Extract the [x, y] coordinate from the center of the cell holding the provided text.  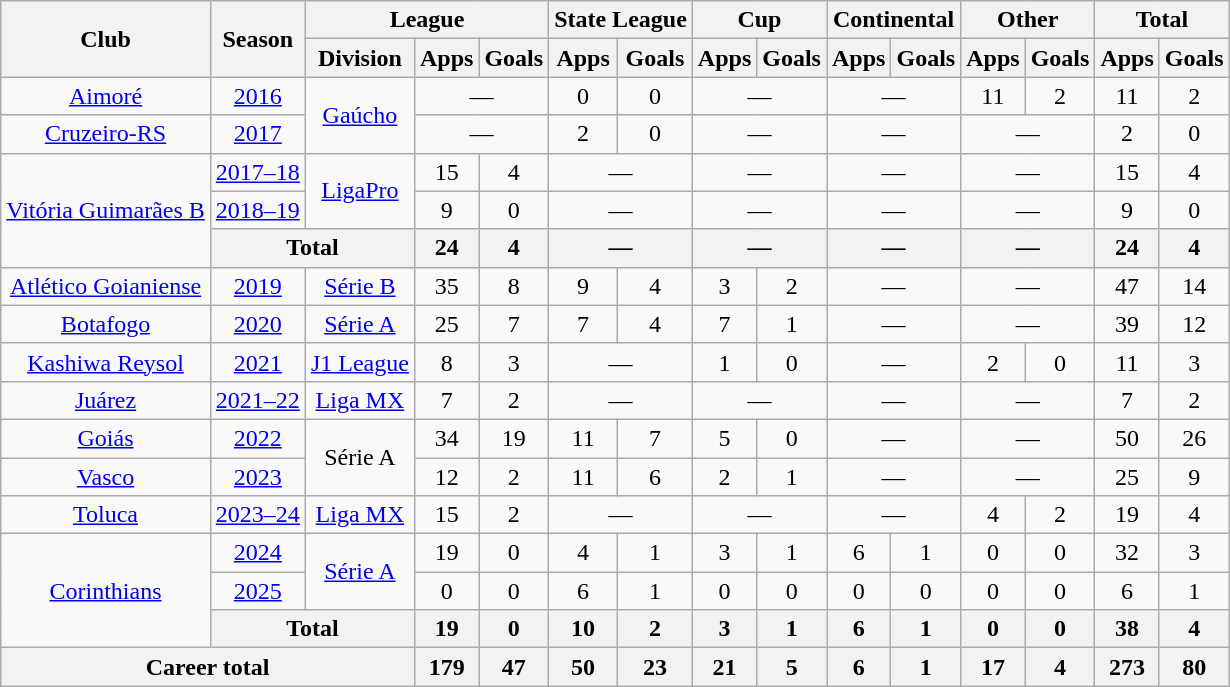
Botafogo [106, 324]
State League [621, 20]
LigaPro [360, 191]
Cup [759, 20]
Continental [893, 20]
2024 [258, 553]
J1 League [360, 362]
Juárez [106, 400]
273 [1127, 667]
Club [106, 39]
2019 [258, 286]
2021 [258, 362]
Cruzeiro-RS [106, 134]
14 [1194, 286]
23 [656, 667]
2020 [258, 324]
39 [1127, 324]
Série B [360, 286]
Vitória Guimarães B [106, 210]
10 [584, 629]
179 [446, 667]
32 [1127, 553]
38 [1127, 629]
Corinthians [106, 591]
2021–22 [258, 400]
2017–18 [258, 172]
Gaúcho [360, 115]
Season [258, 39]
2016 [258, 96]
League [426, 20]
Toluca [106, 515]
17 [993, 667]
2022 [258, 438]
2017 [258, 134]
Kashiwa Reysol [106, 362]
21 [724, 667]
Atlético Goianiense [106, 286]
2023–24 [258, 515]
2023 [258, 477]
26 [1194, 438]
Other [1028, 20]
Career total [208, 667]
34 [446, 438]
35 [446, 286]
2025 [258, 591]
Aimoré [106, 96]
80 [1194, 667]
Goiás [106, 438]
Vasco [106, 477]
Division [360, 58]
2018–19 [258, 210]
